Detect which cell encompasses the target text, then output its (X, Y) center coordinate. 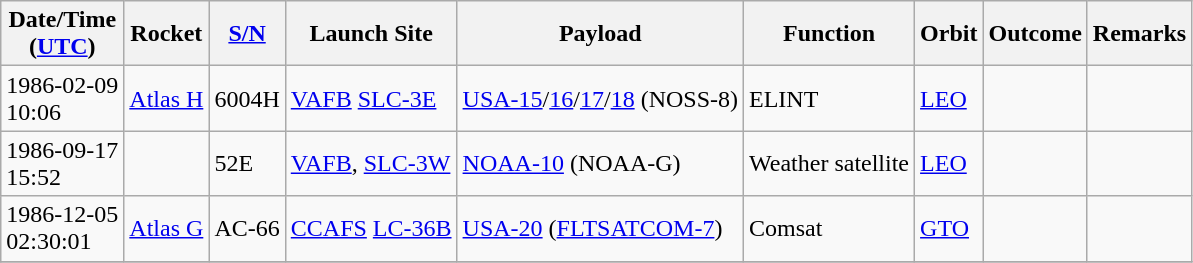
USA-15/16/17/18 (NOSS-8) (600, 98)
AC-66 (247, 228)
Rocket (166, 34)
6004H (247, 98)
Payload (600, 34)
GTO (949, 228)
Remarks (1139, 34)
CCAFS LC-36B (371, 228)
VAFB SLC-3E (371, 98)
ELINT (830, 98)
1986-12-0502:30:01 (62, 228)
Comsat (830, 228)
USA-20 (FLTSATCOM-7) (600, 228)
Function (830, 34)
NOAA-10 (NOAA-G) (600, 164)
Outcome (1035, 34)
52E (247, 164)
Atlas G (166, 228)
Atlas H (166, 98)
S/N (247, 34)
Date/Time(UTC) (62, 34)
1986-09-1715:52 (62, 164)
Weather satellite (830, 164)
Launch Site (371, 34)
1986-02-0910:06 (62, 98)
VAFB, SLC-3W (371, 164)
Orbit (949, 34)
